Identify which cell holds the provided text, then report its (X, Y) central coordinate. 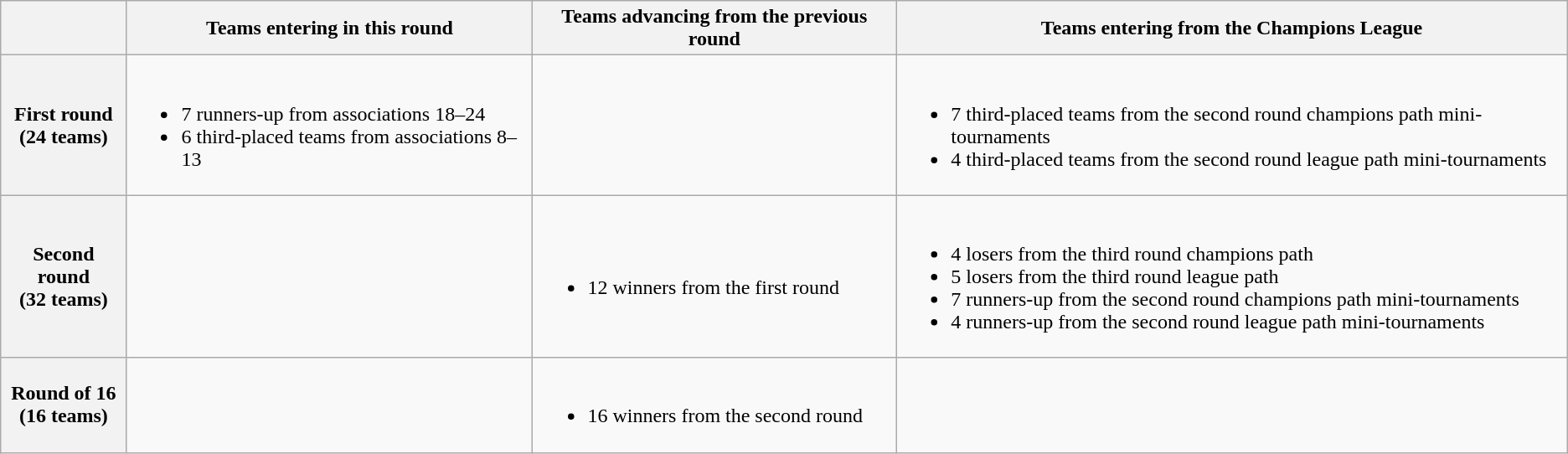
16 winners from the second round (714, 405)
7 third-placed teams from the second round champions path mini-tournaments4 third-placed teams from the second round league path mini-tournaments (1231, 126)
Second round(32 teams) (64, 276)
First round(24 teams) (64, 126)
Teams entering in this round (330, 28)
7 runners-up from associations 18–246 third-placed teams from associations 8–13 (330, 126)
Round of 16(16 teams) (64, 405)
Teams advancing from the previous round (714, 28)
12 winners from the first round (714, 276)
Teams entering from the Champions League (1231, 28)
